Return (X, Y) of the center of cell containing provided text 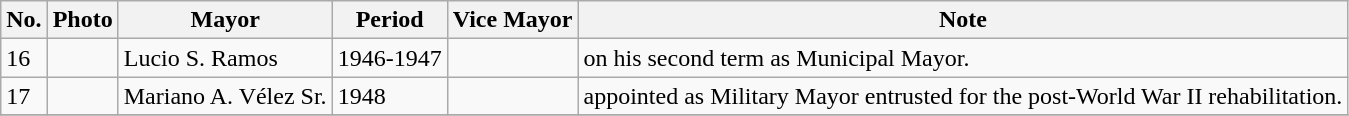
Mariano A. Vélez Sr. (225, 96)
1948 (390, 96)
on his second term as Municipal Mayor. (963, 58)
Period (390, 20)
Photo (82, 20)
17 (24, 96)
No. (24, 20)
Note (963, 20)
16 (24, 58)
Vice Mayor (512, 20)
Lucio S. Ramos (225, 58)
1946-1947 (390, 58)
appointed as Military Mayor entrusted for the post-World War II rehabilitation. (963, 96)
Mayor (225, 20)
